Provide the [X, Y] coordinate of the cell's center where the given text is located.  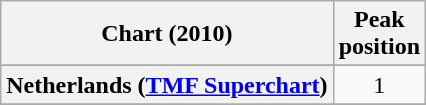
Peakposition [379, 34]
Netherlands (TMF Superchart) [167, 85]
1 [379, 85]
Chart (2010) [167, 34]
